Detect which cell encompasses the target text, then output its [X, Y] center coordinate. 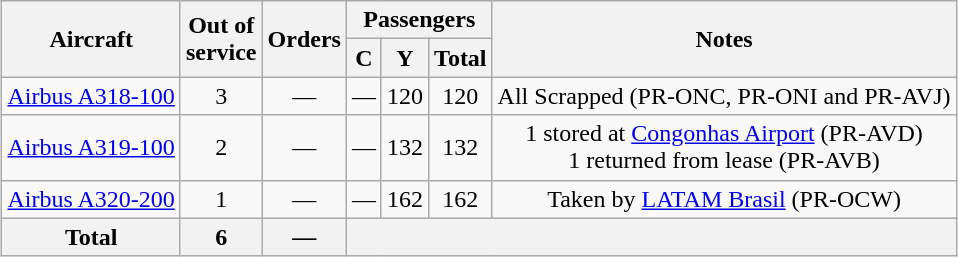
Airbus A320-200 [91, 199]
Aircraft [91, 39]
All Scrapped (PR-ONC, PR-ONI and PR-AVJ) [724, 96]
Out of service [221, 39]
Y [404, 58]
6 [221, 237]
Airbus A319-100 [91, 148]
Passengers [419, 20]
1 [221, 199]
Notes [724, 39]
Airbus A318-100 [91, 96]
2 [221, 148]
C [364, 58]
Taken by LATAM Brasil (PR-OCW) [724, 199]
1 stored at Congonhas Airport (PR-AVD) 1 returned from lease (PR-AVB) [724, 148]
3 [221, 96]
Orders [304, 39]
